Extract the [X, Y] coordinate from the center of the cell holding the provided text.  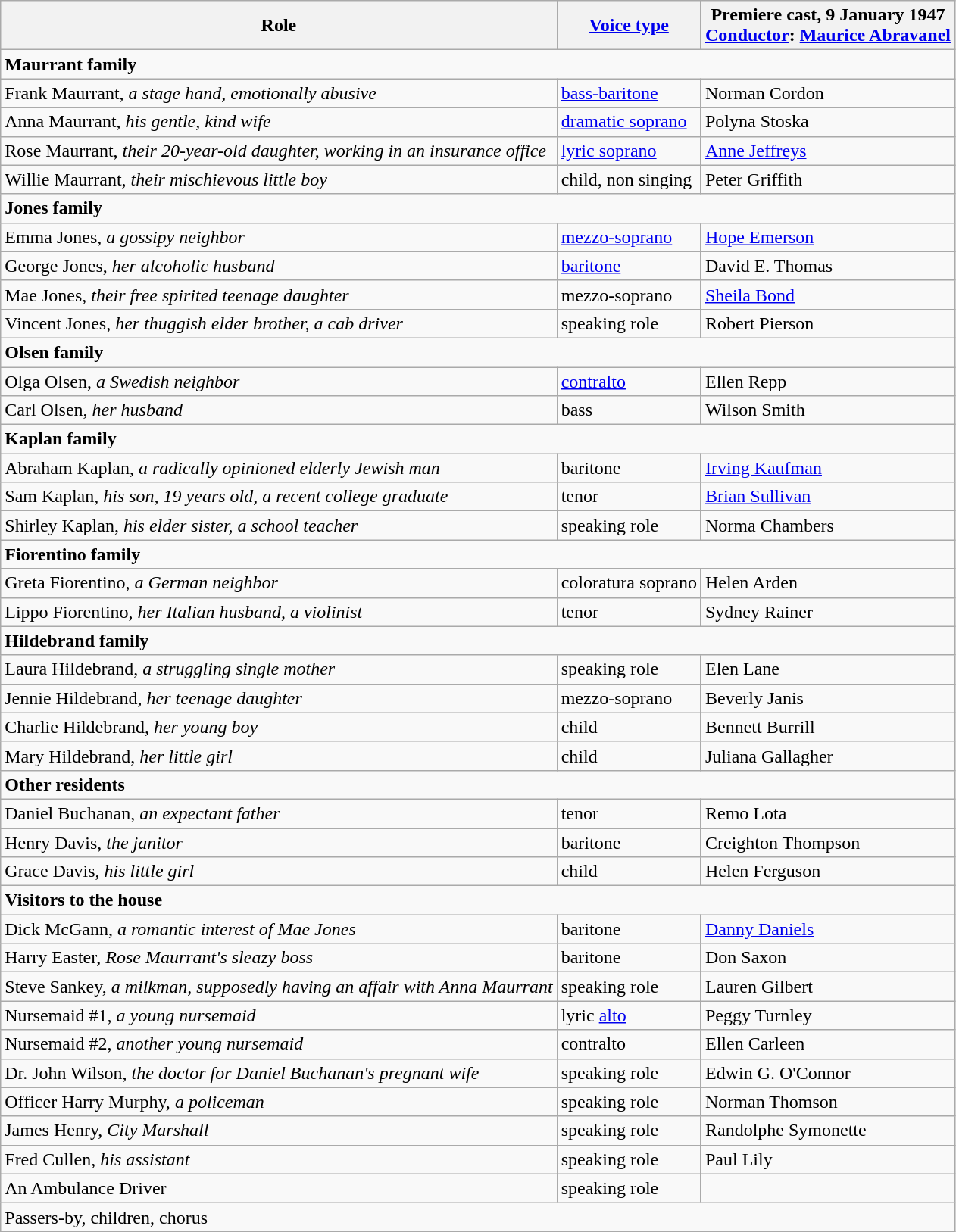
Other residents [478, 784]
Paul Lily [827, 1159]
Dr. John Wilson, the doctor for Daniel Buchanan's pregnant wife [279, 1073]
Nursemaid #1, a young nursemaid [279, 1015]
bass-baritone [629, 93]
Lippo Fiorentino, her Italian husband, a violinist [279, 612]
Premiere cast, 9 January 1947Conductor: Maurice Abravanel [827, 26]
Fiorentino family [478, 554]
Anna Maurrant, his gentle, kind wife [279, 122]
George Jones, her alcoholic husband [279, 266]
Robert Pierson [827, 323]
Wilson Smith [827, 410]
Visitors to the house [478, 900]
dramatic soprano [629, 122]
An Ambulance Driver [279, 1188]
Remo Lota [827, 813]
Anne Jeffreys [827, 151]
Brian Sullivan [827, 497]
Frank Maurrant, a stage hand, emotionally abusive [279, 93]
Norman Cordon [827, 93]
Emma Jones, a gossipy neighbor [279, 237]
Mae Jones, their free spirited teenage daughter [279, 295]
Jones family [478, 208]
Hope Emerson [827, 237]
Mary Hildebrand, her little girl [279, 756]
Sam Kaplan, his son, 19 years old, a recent college graduate [279, 497]
Olga Olsen, a Swedish neighbor [279, 381]
Polyna Stoska [827, 122]
Bennett Burrill [827, 727]
Helen Ferguson [827, 872]
Norman Thomson [827, 1102]
Sydney Rainer [827, 612]
Norma Chambers [827, 526]
Creighton Thompson [827, 843]
Grace Davis, his little girl [279, 872]
Hildebrand family [478, 641]
Harry Easter, Rose Maurrant's sleazy boss [279, 958]
Carl Olsen, her husband [279, 410]
Steve Sankey, a milkman, supposedly having an affair with Anna Maurrant [279, 987]
Charlie Hildebrand, her young boy [279, 727]
Abraham Kaplan, a radically opinioned elderly Jewish man [279, 468]
Passers-by, children, chorus [478, 1217]
Don Saxon [827, 958]
Sheila Bond [827, 295]
Kaplan family [478, 439]
Voice type [629, 26]
lyric soprano [629, 151]
Peter Griffith [827, 179]
child, non singing [629, 179]
lyric alto [629, 1015]
Greta Fiorentino, a German neighbor [279, 583]
Irving Kaufman [827, 468]
Dick McGann, a romantic interest of Mae Jones [279, 929]
Daniel Buchanan, an expectant father [279, 813]
Maurrant family [478, 64]
Fred Cullen, his assistant [279, 1159]
Helen Arden [827, 583]
David E. Thomas [827, 266]
Elen Lane [827, 669]
Randolphe Symonette [827, 1131]
Jennie Hildebrand, her teenage daughter [279, 698]
Vincent Jones, her thuggish elder brother, a cab driver [279, 323]
Beverly Janis [827, 698]
bass [629, 410]
Henry Davis, the janitor [279, 843]
Juliana Gallagher [827, 756]
Willie Maurrant, their mischievous little boy [279, 179]
Ellen Carleen [827, 1044]
Shirley Kaplan, his elder sister, a school teacher [279, 526]
Peggy Turnley [827, 1015]
Laura Hildebrand, a struggling single mother [279, 669]
coloratura soprano [629, 583]
Nursemaid #2, another young nursemaid [279, 1044]
Role [279, 26]
Olsen family [478, 352]
James Henry, City Marshall [279, 1131]
Rose Maurrant, their 20-year-old daughter, working in an insurance office [279, 151]
Lauren Gilbert [827, 987]
Officer Harry Murphy, a policeman [279, 1102]
Edwin G. O'Connor [827, 1073]
Danny Daniels [827, 929]
Ellen Repp [827, 381]
